Capture the cell that displays the provided text and extract its [x, y] central coordinate. 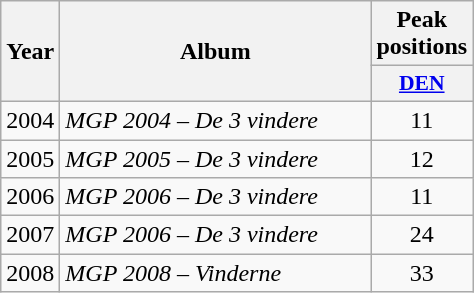
2008 [30, 273]
MGP 2005 – De 3 vindere [216, 159]
MGP 2008 – Vinderne [216, 273]
2004 [30, 120]
2007 [30, 235]
33 [422, 273]
2005 [30, 159]
Peak positions [422, 34]
24 [422, 235]
Year [30, 52]
Album [216, 52]
DEN [422, 84]
2006 [30, 197]
MGP 2004 – De 3 vindere [216, 120]
12 [422, 159]
